Find where the given text appears and provide that cell's center as (X, Y) coordinate. 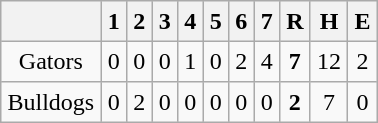
Gators (51, 61)
H (329, 21)
5 (216, 21)
6 (241, 21)
Bulldogs (51, 102)
3 (165, 21)
E (363, 21)
R (294, 21)
12 (329, 61)
